Return the [x, y] coordinate for the center point of the cell that contains the specified text.  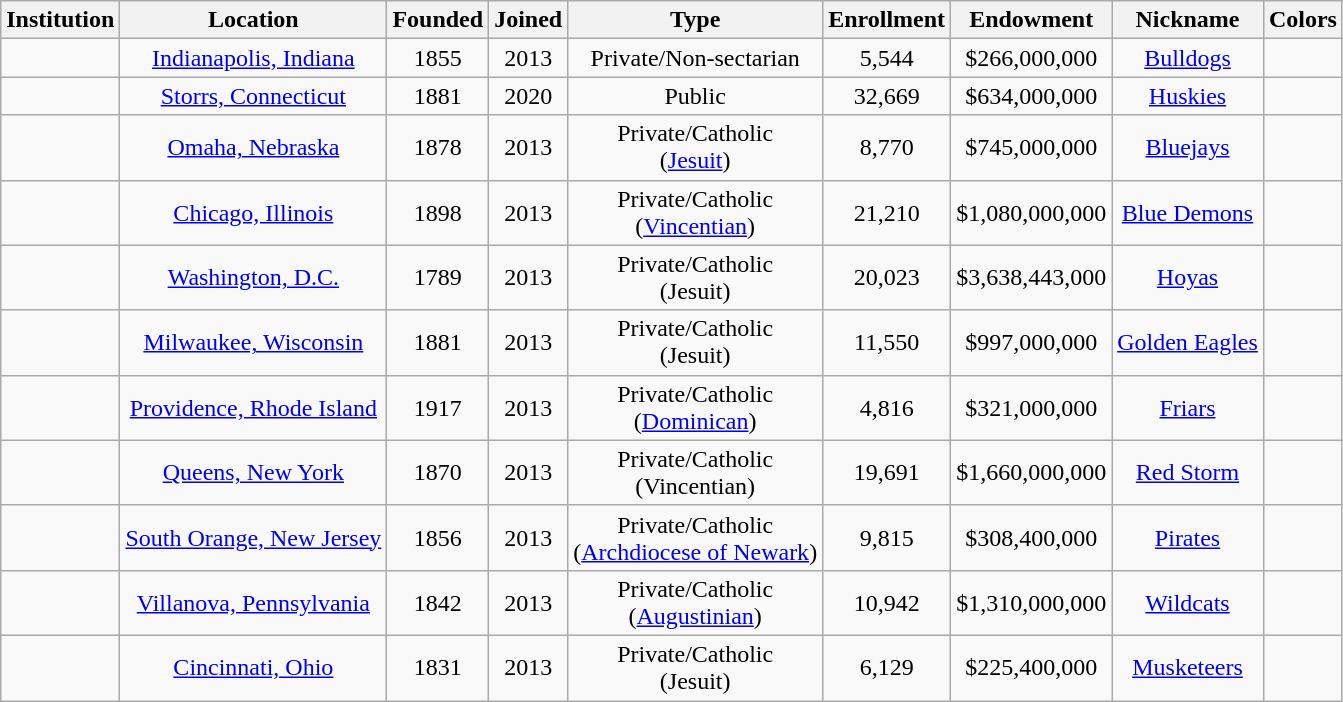
Bluejays [1188, 148]
11,550 [887, 342]
5,544 [887, 58]
$745,000,000 [1032, 148]
6,129 [887, 668]
$225,400,000 [1032, 668]
1878 [438, 148]
$1,660,000,000 [1032, 472]
Friars [1188, 408]
Endowment [1032, 20]
Private/Catholic(Archdiocese of Newark) [696, 538]
Enrollment [887, 20]
Indianapolis, Indiana [254, 58]
20,023 [887, 278]
Blue Demons [1188, 212]
1898 [438, 212]
2020 [528, 96]
1842 [438, 602]
1831 [438, 668]
$1,080,000,000 [1032, 212]
Institution [60, 20]
10,942 [887, 602]
$266,000,000 [1032, 58]
Founded [438, 20]
1855 [438, 58]
Private/Catholic(Dominican) [696, 408]
Nickname [1188, 20]
9,815 [887, 538]
$3,638,443,000 [1032, 278]
$634,000,000 [1032, 96]
1789 [438, 278]
Red Storm [1188, 472]
Type [696, 20]
Pirates [1188, 538]
$1,310,000,000 [1032, 602]
Wildcats [1188, 602]
Queens, New York [254, 472]
Villanova, Pennsylvania [254, 602]
Golden Eagles [1188, 342]
Location [254, 20]
8,770 [887, 148]
$321,000,000 [1032, 408]
1917 [438, 408]
Hoyas [1188, 278]
$308,400,000 [1032, 538]
Washington, D.C. [254, 278]
4,816 [887, 408]
19,691 [887, 472]
Providence, Rhode Island [254, 408]
Storrs, Connecticut [254, 96]
Colors [1302, 20]
Chicago, Illinois [254, 212]
$997,000,000 [1032, 342]
Public [696, 96]
21,210 [887, 212]
1870 [438, 472]
Omaha, Nebraska [254, 148]
Joined [528, 20]
Private/Catholic(Augustinian) [696, 602]
Private/Non-sectarian [696, 58]
South Orange, New Jersey [254, 538]
Bulldogs [1188, 58]
1856 [438, 538]
Milwaukee, Wisconsin [254, 342]
32,669 [887, 96]
Musketeers [1188, 668]
Huskies [1188, 96]
Cincinnati, Ohio [254, 668]
